Provide the (X, Y) coordinate of the cell's center where the given text is located.  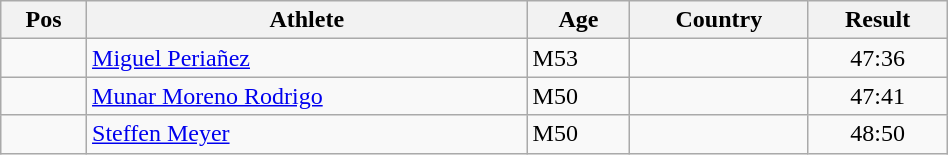
Athlete (308, 20)
48:50 (878, 134)
Result (878, 20)
Pos (44, 20)
Steffen Meyer (308, 134)
47:36 (878, 58)
47:41 (878, 96)
Country (719, 20)
Miguel Periañez (308, 58)
Munar Moreno Rodrigo (308, 96)
M53 (578, 58)
Age (578, 20)
